Provide the (x, y) coordinate of the cell's center where the given text is located.  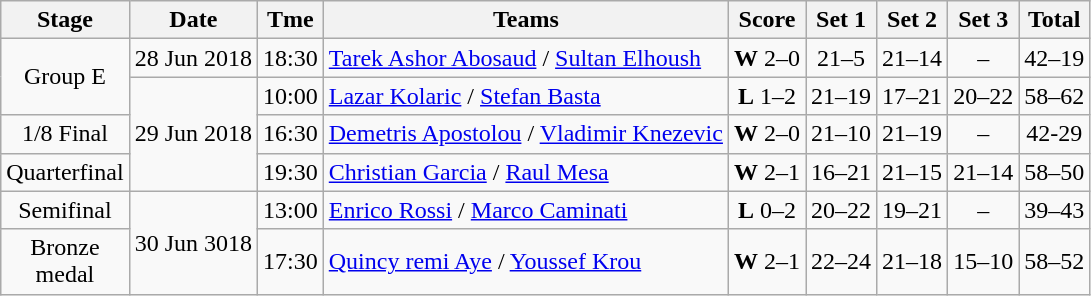
Quincy remi Aye / Youssef Krou (526, 262)
Stage (65, 20)
16:30 (291, 134)
Date (193, 20)
19:30 (291, 172)
21–10 (842, 134)
15–10 (984, 262)
Set 1 (842, 20)
Quarterfinal (65, 172)
Score (766, 20)
Semifinal (65, 210)
58–52 (1054, 262)
Christian Garcia / Raul Mesa (526, 172)
L 1–2 (766, 96)
30 Jun 3018 (193, 242)
13:00 (291, 210)
58–62 (1054, 96)
Demetris Apostolou / Vladimir Knezevic (526, 134)
29 Jun 2018 (193, 134)
21–18 (912, 262)
L 0–2 (766, 210)
Tme (291, 20)
10:00 (291, 96)
Total (1054, 20)
17–21 (912, 96)
17:30 (291, 262)
21–15 (912, 172)
19–21 (912, 210)
28 Jun 2018 (193, 58)
Bronze medal (65, 262)
Teams (526, 20)
1/8 Final (65, 134)
39–43 (1054, 210)
22–24 (842, 262)
Lazar Kolaric / Stefan Basta (526, 96)
21–5 (842, 58)
Tarek Ashor Abosaud / Sultan Elhoush (526, 58)
58–50 (1054, 172)
42-29 (1054, 134)
16–21 (842, 172)
Set 2 (912, 20)
Group E (65, 77)
42–19 (1054, 58)
18:30 (291, 58)
Enrico Rossi / Marco Caminati (526, 210)
Set 3 (984, 20)
